Search for the cell housing the specified text and yield its (X, Y) center coordinate. 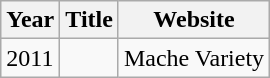
2011 (30, 58)
Mache Variety (194, 58)
Website (194, 20)
Year (30, 20)
Title (90, 20)
